Search for the cell housing the specified text and yield its [x, y] center coordinate. 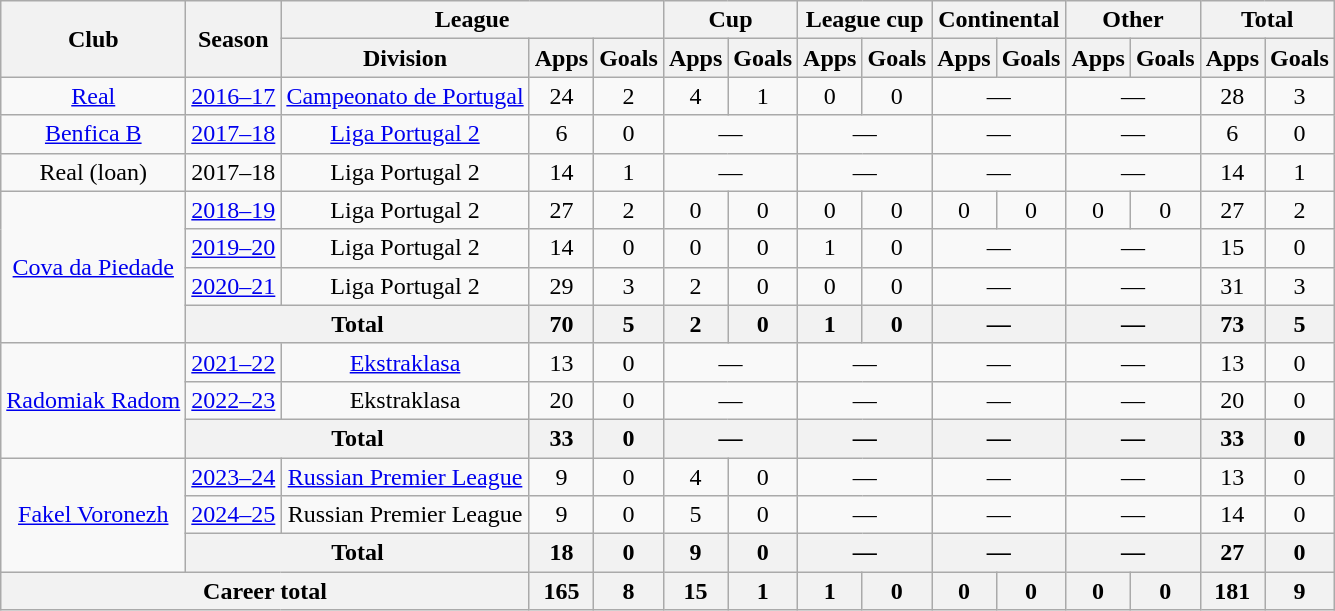
24 [561, 96]
2022–23 [234, 400]
Radomiak Radom [94, 400]
Fakel Voronezh [94, 515]
Benfica B [94, 134]
Club [94, 39]
2021–22 [234, 362]
Real (loan) [94, 172]
League [472, 20]
Continental [999, 20]
2024–25 [234, 515]
28 [1232, 96]
Other [1133, 20]
18 [561, 553]
2020–21 [234, 286]
2023–24 [234, 477]
2016–17 [234, 96]
Cup [730, 20]
League cup [865, 20]
Cova da Piedade [94, 267]
2019–20 [234, 248]
Campeonato de Portugal [405, 96]
Real [94, 96]
Division [405, 58]
Career total [265, 591]
Season [234, 39]
181 [1232, 591]
31 [1232, 286]
8 [629, 591]
165 [561, 591]
2018–19 [234, 210]
29 [561, 286]
70 [561, 324]
73 [1232, 324]
